From the cell containing the given text, extract its center point as [x, y] coordinate. 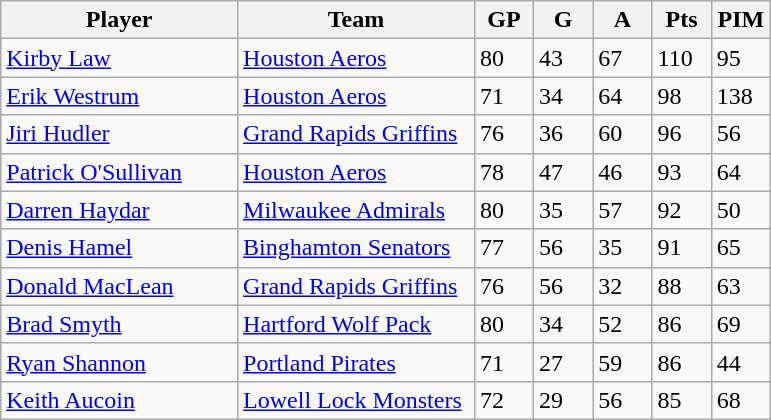
Patrick O'Sullivan [120, 172]
Player [120, 20]
Hartford Wolf Pack [356, 324]
96 [682, 134]
Darren Haydar [120, 210]
A [622, 20]
92 [682, 210]
46 [622, 172]
50 [740, 210]
69 [740, 324]
Team [356, 20]
138 [740, 96]
77 [504, 248]
91 [682, 248]
36 [564, 134]
85 [682, 400]
GP [504, 20]
52 [622, 324]
67 [622, 58]
32 [622, 286]
63 [740, 286]
43 [564, 58]
Ryan Shannon [120, 362]
PIM [740, 20]
59 [622, 362]
Donald MacLean [120, 286]
Kirby Law [120, 58]
57 [622, 210]
60 [622, 134]
Jiri Hudler [120, 134]
78 [504, 172]
93 [682, 172]
47 [564, 172]
65 [740, 248]
Lowell Lock Monsters [356, 400]
68 [740, 400]
88 [682, 286]
98 [682, 96]
110 [682, 58]
G [564, 20]
Denis Hamel [120, 248]
Brad Smyth [120, 324]
Milwaukee Admirals [356, 210]
29 [564, 400]
Portland Pirates [356, 362]
Binghamton Senators [356, 248]
44 [740, 362]
27 [564, 362]
Pts [682, 20]
72 [504, 400]
Erik Westrum [120, 96]
95 [740, 58]
Keith Aucoin [120, 400]
